Output the [x, y] coordinate of the center of the cell containing the given text.  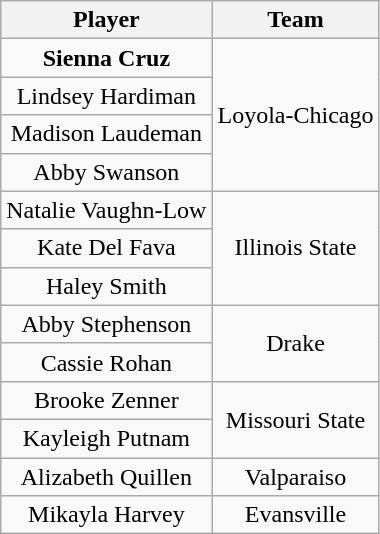
Kate Del Fava [106, 248]
Team [296, 20]
Lindsey Hardiman [106, 96]
Abby Stephenson [106, 324]
Madison Laudeman [106, 134]
Alizabeth Quillen [106, 477]
Natalie Vaughn-Low [106, 210]
Abby Swanson [106, 172]
Missouri State [296, 419]
Brooke Zenner [106, 400]
Haley Smith [106, 286]
Mikayla Harvey [106, 515]
Drake [296, 343]
Kayleigh Putnam [106, 438]
Loyola-Chicago [296, 115]
Illinois State [296, 248]
Player [106, 20]
Cassie Rohan [106, 362]
Valparaiso [296, 477]
Sienna Cruz [106, 58]
Evansville [296, 515]
